Extract the [x, y] coordinate from the center of the cell holding the provided text.  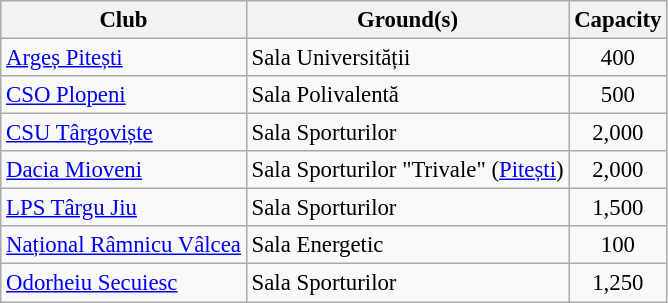
500 [618, 95]
LPS Târgu Jiu [124, 208]
CSU Târgoviște [124, 133]
CSO Plopeni [124, 95]
1,500 [618, 208]
Dacia Mioveni [124, 170]
Național Râmnicu Vâlcea [124, 245]
400 [618, 58]
1,250 [618, 283]
Club [124, 20]
Sala Energetic [408, 245]
Argeș Pitești [124, 58]
Odorheiu Secuiesc [124, 283]
100 [618, 245]
Sala Universității [408, 58]
Sala Polivalentă [408, 95]
Ground(s) [408, 20]
Sala Sporturilor "Trivale" (Pitești) [408, 170]
Capacity [618, 20]
